Pinpoint the cell where the given text exists, returning its (x, y) midpoint coordinate. 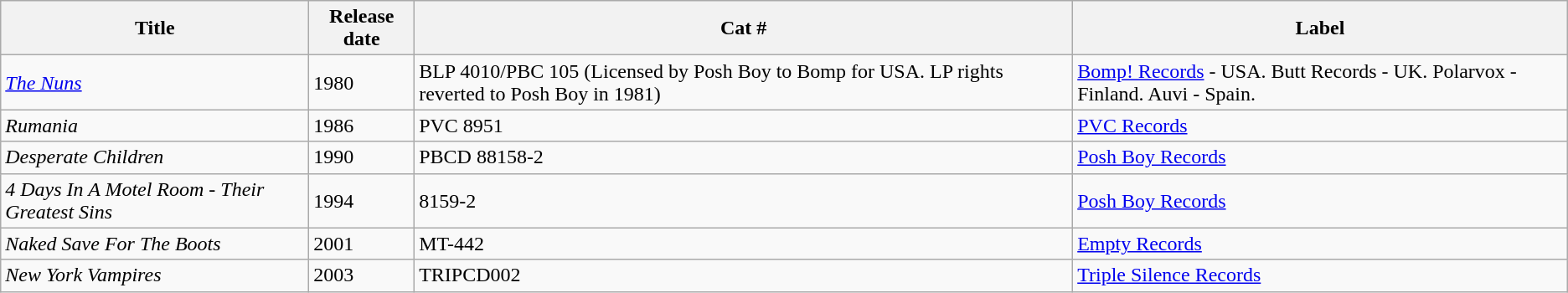
PBCD 88158-2 (744, 157)
Naked Save For The Boots (155, 244)
Title (155, 28)
BLP 4010/PBC 105 (Licensed by Posh Boy to Bomp for USA. LP rights reverted to Posh Boy in 1981) (744, 82)
Bomp! Records - USA. Butt Records - UK. Polarvox - Finland. Auvi - Spain. (1320, 82)
Cat # (744, 28)
Triple Silence Records (1320, 275)
1980 (362, 82)
The Nuns (155, 82)
1994 (362, 201)
1990 (362, 157)
Release date (362, 28)
Label (1320, 28)
PVC 8951 (744, 126)
TRIPCD002 (744, 275)
Rumania (155, 126)
PVC Records (1320, 126)
4 Days In A Motel Room - Their Greatest Sins (155, 201)
2003 (362, 275)
Desperate Children (155, 157)
2001 (362, 244)
MT-442 (744, 244)
8159-2 (744, 201)
1986 (362, 126)
Empty Records (1320, 244)
New York Vampires (155, 275)
